For the text-containing cell, return its midpoint in [x, y] coordinate format. 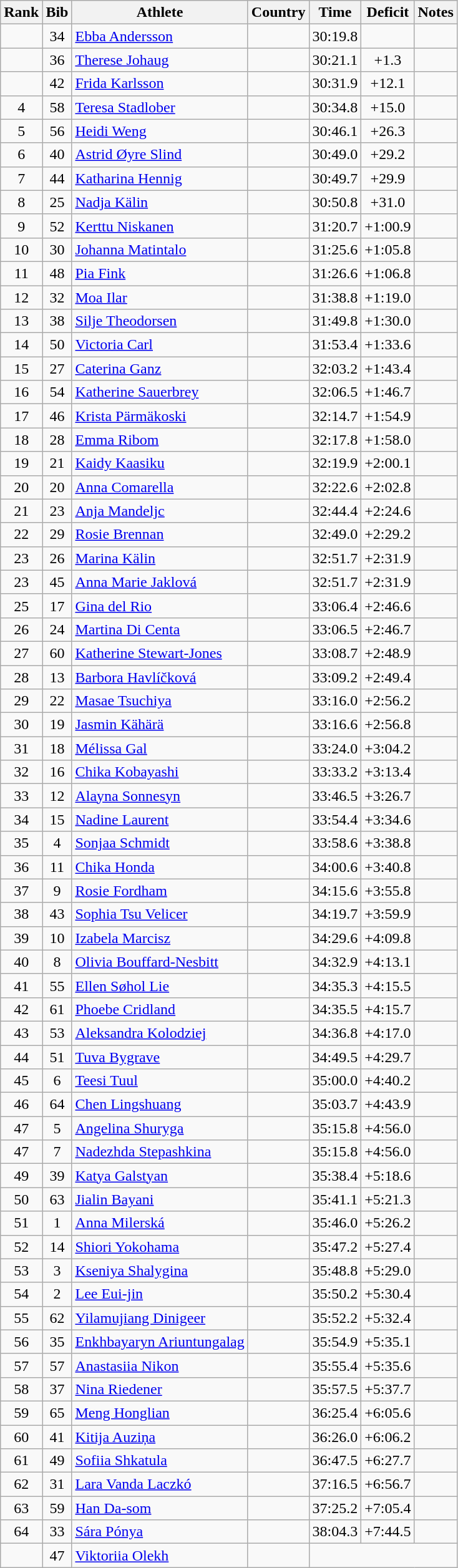
+1:54.9 [388, 416]
34:36.8 [335, 1033]
33:06.4 [335, 606]
Viktoriia Olekh [160, 1556]
37:16.5 [335, 1484]
Han Da-som [160, 1508]
31:38.8 [335, 298]
+4:13.1 [388, 962]
+1:46.7 [388, 392]
32:14.7 [335, 416]
Therese Johaug [160, 60]
+1.3 [388, 60]
Silje Theodorsen [160, 321]
Anna Milerská [160, 1223]
Alayna Sonnesyn [160, 796]
Jasmin Kähärä [160, 725]
+2:49.4 [388, 677]
Katharina Hennig [160, 178]
30:21.1 [335, 60]
24 [57, 629]
36:47.5 [335, 1461]
33:09.2 [335, 677]
+4:15.5 [388, 985]
2 [57, 1294]
+1:30.0 [388, 321]
34:00.6 [335, 867]
+2:02.8 [388, 487]
34:32.9 [335, 962]
Notes [436, 12]
35:03.7 [335, 1105]
32:17.8 [335, 440]
35:52.2 [335, 1318]
35:48.8 [335, 1270]
30:49.7 [335, 178]
Country [278, 12]
+2:46.6 [388, 606]
Ebba Andersson [160, 36]
+2:56.8 [388, 725]
Barbora Havlíčková [160, 677]
+31.0 [388, 202]
32:19.9 [335, 463]
+3:40.8 [388, 867]
+3:59.9 [388, 914]
36:25.4 [335, 1413]
+4:09.8 [388, 938]
+5:29.0 [388, 1270]
Katya Galstyan [160, 1176]
3 [57, 1270]
+4:40.2 [388, 1081]
Bib [57, 12]
33:16.0 [335, 701]
Rosie Fordham [160, 891]
Heidi Weng [160, 131]
Victoria Carl [160, 345]
Phoebe Cridland [160, 1009]
34:19.7 [335, 914]
+5:30.4 [388, 1294]
+3:55.8 [388, 891]
30:19.8 [335, 36]
+1:33.6 [388, 345]
Emma Ribom [160, 440]
1 [57, 1223]
Martina Di Centa [160, 629]
Lee Eui-jin [160, 1294]
35:54.9 [335, 1342]
Mélissa Gal [160, 748]
+2:46.7 [388, 629]
+4:29.7 [388, 1057]
+3:04.2 [388, 748]
Kerttu Niskanen [160, 226]
Anastasiia Nikon [160, 1365]
30:46.1 [335, 131]
Gina del Rio [160, 606]
Anna Marie Jaklová [160, 582]
34:29.6 [335, 938]
Shiori Yokohama [160, 1247]
+1:58.0 [388, 440]
+1:06.8 [388, 273]
Masae Tsuchiya [160, 701]
Aleksandra Kolodziej [160, 1033]
Moa Ilar [160, 298]
+5:37.7 [388, 1389]
Teresa Stadlober [160, 107]
+2:56.2 [388, 701]
Rosie Brennan [160, 535]
33:24.0 [335, 748]
35:50.2 [335, 1294]
37:25.2 [335, 1508]
34:35.3 [335, 985]
+3:13.4 [388, 772]
Time [335, 12]
+5:26.2 [388, 1223]
35:38.4 [335, 1176]
Katherine Sauerbrey [160, 392]
Johanna Matintalo [160, 249]
32:22.6 [335, 487]
32:06.5 [335, 392]
Chika Honda [160, 867]
Yilamujiang Dinigeer [160, 1318]
Deficit [388, 12]
35:00.0 [335, 1081]
Caterina Ganz [160, 369]
+1:19.0 [388, 298]
+3:38.8 [388, 843]
33:54.4 [335, 820]
+6:05.6 [388, 1413]
+26.3 [388, 131]
Nadine Laurent [160, 820]
+7:05.4 [388, 1508]
+7:44.5 [388, 1532]
35:47.2 [335, 1247]
Astrid Øyre Slind [160, 155]
35:55.4 [335, 1365]
Kaidy Kaasiku [160, 463]
+3:26.7 [388, 796]
33:46.5 [335, 796]
30:34.8 [335, 107]
+5:35.1 [388, 1342]
Chen Lingshuang [160, 1105]
+29.9 [388, 178]
65 [57, 1413]
Meng Honglian [160, 1413]
+2:48.9 [388, 653]
Izabela Marcisz [160, 938]
Krista Pärmäkoski [160, 416]
33:08.7 [335, 653]
Sofiia Shkatula [160, 1461]
35:41.1 [335, 1199]
Marina Kälin [160, 558]
Nadezhda Stepashkina [160, 1152]
33:06.5 [335, 629]
+5:21.3 [388, 1199]
+29.2 [388, 155]
+4:17.0 [388, 1033]
32:49.0 [335, 535]
Rank [21, 12]
Olivia Bouffard-Nesbitt [160, 962]
30:49.0 [335, 155]
30:50.8 [335, 202]
+2:24.6 [388, 511]
+6:56.7 [388, 1484]
34:49.5 [335, 1057]
33:16.6 [335, 725]
35:46.0 [335, 1223]
Enkhbayaryn Ariuntungalag [160, 1342]
48 [57, 273]
Lara Vanda Laczkó [160, 1484]
+5:35.6 [388, 1365]
Nina Riedener [160, 1389]
Katherine Stewart-Jones [160, 653]
Anna Comarella [160, 487]
34:15.6 [335, 891]
Frida Karlsson [160, 84]
Kseniya Shalygina [160, 1270]
36:26.0 [335, 1436]
Anja Mandeljc [160, 511]
Nadja Kälin [160, 202]
+5:18.6 [388, 1176]
+2:00.1 [388, 463]
+1:43.4 [388, 369]
+3:34.6 [388, 820]
31:20.7 [335, 226]
+5:32.4 [388, 1318]
33:58.6 [335, 843]
Teesi Tuul [160, 1081]
31:26.6 [335, 273]
+1:00.9 [388, 226]
Pia Fink [160, 273]
38:04.3 [335, 1532]
+15.0 [388, 107]
Sára Pónya [160, 1532]
Jialin Bayani [160, 1199]
+1:05.8 [388, 249]
34:35.5 [335, 1009]
Sophia Tsu Velicer [160, 914]
31:25.6 [335, 249]
33:33.2 [335, 772]
Sonjaa Schmidt [160, 843]
+4:15.7 [388, 1009]
Kitija Auziņa [160, 1436]
+6:06.2 [388, 1436]
+6:27.7 [388, 1461]
Athlete [160, 12]
+4:43.9 [388, 1105]
+5:27.4 [388, 1247]
31:53.4 [335, 345]
32:44.4 [335, 511]
Tuva Bygrave [160, 1057]
31:49.8 [335, 321]
Chika Kobayashi [160, 772]
32:03.2 [335, 369]
+12.1 [388, 84]
30:31.9 [335, 84]
35:57.5 [335, 1389]
Angelina Shuryga [160, 1128]
Ellen Søhol Lie [160, 985]
+2:29.2 [388, 535]
